Capture the cell that displays the provided text and extract its [X, Y] central coordinate. 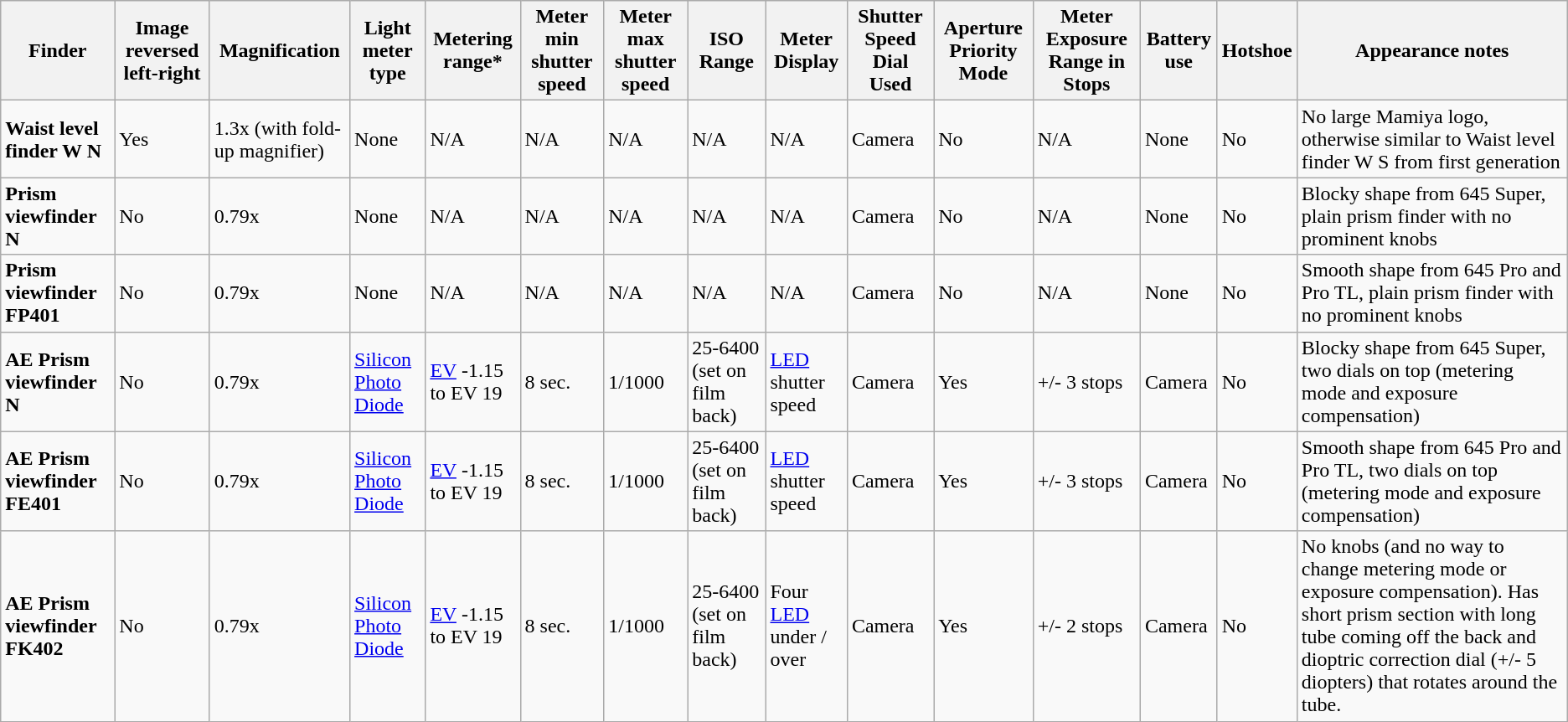
FourLED under / over [806, 627]
No large Mamiya logo, otherwise similar to Waist level finder W S from first generation [1432, 139]
Battery use [1179, 50]
Image reversed left-right [162, 50]
AE Prism viewfinder FK402 [58, 627]
Light meter type [388, 50]
Blocky shape from 645 Super, plain prism finder with no prominent knobs [1432, 216]
Metering range* [472, 50]
Meter Exposure Range in Stops [1086, 50]
ISO Range [727, 50]
Prism viewfinder FP401 [58, 293]
Meter max shutter speed [646, 50]
+/- 2 stops [1086, 627]
Waist level finder W N [58, 139]
Aperture Priority Mode [983, 50]
Blocky shape from 645 Super, two dials on top (metering mode and exposure compensation) [1432, 382]
Meter Display [806, 50]
1.3x (with fold-up magnifier) [280, 139]
AE Prism viewfinder N [58, 382]
Meter min shutter speed [562, 50]
Shutter Speed Dial Used [890, 50]
Finder [58, 50]
Smooth shape from 645 Pro and Pro TL, two dials on top (metering mode and exposure compensation) [1432, 481]
AE Prism viewfinder FE401 [58, 481]
Magnification [280, 50]
Hotshoe [1256, 50]
Prism viewfinder N [58, 216]
Smooth shape from 645 Pro and Pro TL, plain prism finder with no prominent knobs [1432, 293]
Appearance notes [1432, 50]
